For the text-containing cell, return its midpoint in (X, Y) coordinate format. 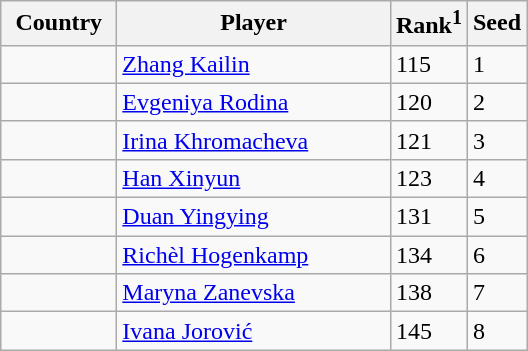
3 (496, 140)
Ivana Jorović (254, 331)
8 (496, 331)
4 (496, 178)
2 (496, 102)
7 (496, 293)
6 (496, 255)
Seed (496, 24)
115 (428, 64)
131 (428, 217)
Rank1 (428, 24)
138 (428, 293)
5 (496, 217)
Country (59, 24)
1 (496, 64)
Zhang Kailin (254, 64)
Irina Khromacheva (254, 140)
121 (428, 140)
123 (428, 178)
Evgeniya Rodina (254, 102)
145 (428, 331)
Han Xinyun (254, 178)
Richèl Hogenkamp (254, 255)
134 (428, 255)
Player (254, 24)
120 (428, 102)
Duan Yingying (254, 217)
Maryna Zanevska (254, 293)
